Return [X, Y] of the center of cell containing provided text 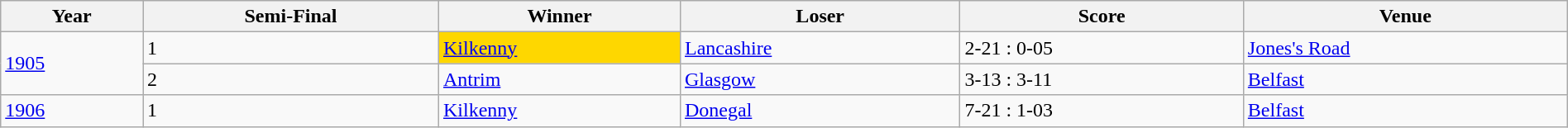
Glasgow [820, 79]
Jones's Road [1405, 48]
Donegal [820, 111]
Venue [1405, 17]
2 [291, 79]
1905 [72, 64]
Semi-Final [291, 17]
Antrim [560, 79]
2-21 : 0-05 [1102, 48]
1906 [72, 111]
3-13 : 3-11 [1102, 79]
Score [1102, 17]
7-21 : 1-03 [1102, 111]
Lancashire [820, 48]
Loser [820, 17]
Winner [560, 17]
Year [72, 17]
